From the cell containing the given text, extract its center point as (x, y) coordinate. 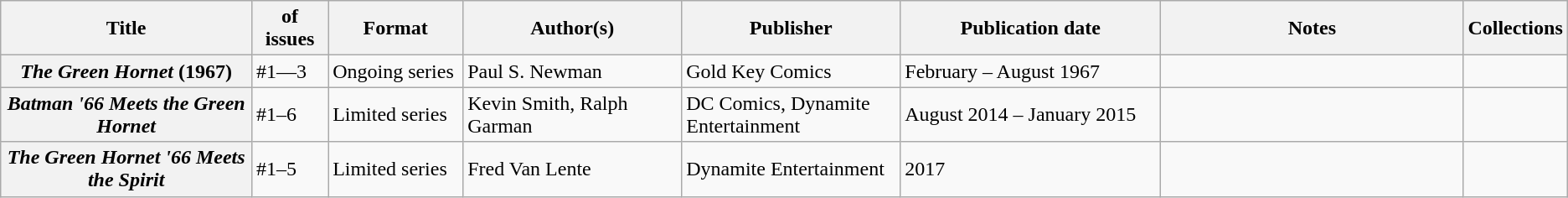
of issues (290, 29)
Dynamite Entertainment (791, 169)
Publisher (791, 29)
August 2014 – January 2015 (1030, 114)
Collections (1515, 29)
DC Comics, Dynamite Entertainment (791, 114)
Author(s) (573, 29)
The Green Hornet '66 Meets the Spirit (126, 169)
Gold Key Comics (791, 71)
The Green Hornet (1967) (126, 71)
Title (126, 29)
#1—3 (290, 71)
Batman '66 Meets the Green Hornet (126, 114)
#1–6 (290, 114)
Format (395, 29)
Fred Van Lente (573, 169)
2017 (1030, 169)
Kevin Smith, Ralph Garman (573, 114)
#1–5 (290, 169)
February – August 1967 (1030, 71)
Ongoing series (395, 71)
Paul S. Newman (573, 71)
Publication date (1030, 29)
Notes (1312, 29)
